Identify which cell holds the provided text, then report its [X, Y] central coordinate. 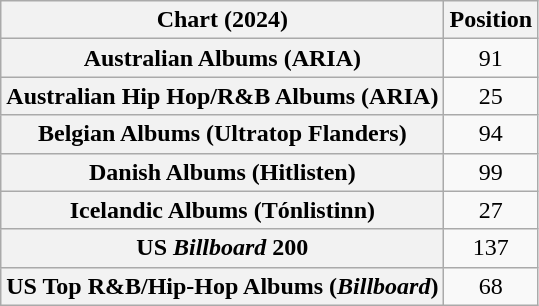
27 [491, 210]
94 [491, 134]
99 [491, 172]
68 [491, 286]
137 [491, 248]
Icelandic Albums (Tónlistinn) [222, 210]
Belgian Albums (Ultratop Flanders) [222, 134]
25 [491, 96]
Position [491, 20]
Chart (2024) [222, 20]
Australian Albums (ARIA) [222, 58]
US Top R&B/Hip-Hop Albums (Billboard) [222, 286]
US Billboard 200 [222, 248]
Australian Hip Hop/R&B Albums (ARIA) [222, 96]
Danish Albums (Hitlisten) [222, 172]
91 [491, 58]
